Provide the (X, Y) coordinate of the cell's center where the given text is located.  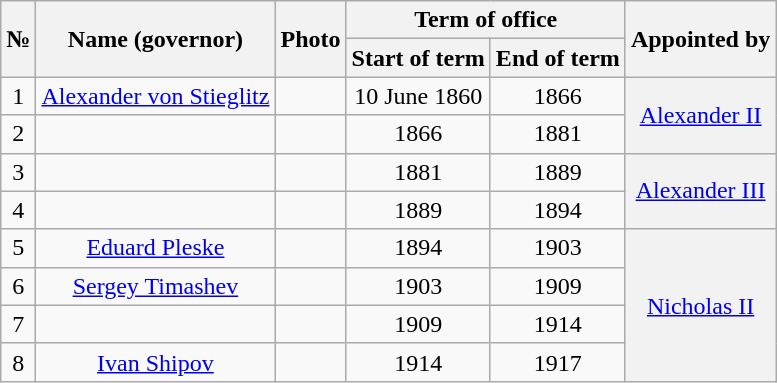
6 (18, 286)
Start of term (418, 58)
1 (18, 96)
Term of office (486, 20)
8 (18, 362)
Alexander II (700, 115)
7 (18, 324)
Alexander von Stieglitz (156, 96)
№ (18, 39)
3 (18, 172)
Ivan Shipov (156, 362)
10 June 1860 (418, 96)
Photo (310, 39)
Sergey Timashev (156, 286)
4 (18, 210)
2 (18, 134)
5 (18, 248)
Name (governor) (156, 39)
End of term (558, 58)
Appointed by (700, 39)
Nicholas II (700, 305)
Alexander III (700, 191)
1917 (558, 362)
Eduard Pleske (156, 248)
